Pinpoint the cell where the given text exists, returning its [X, Y] midpoint coordinate. 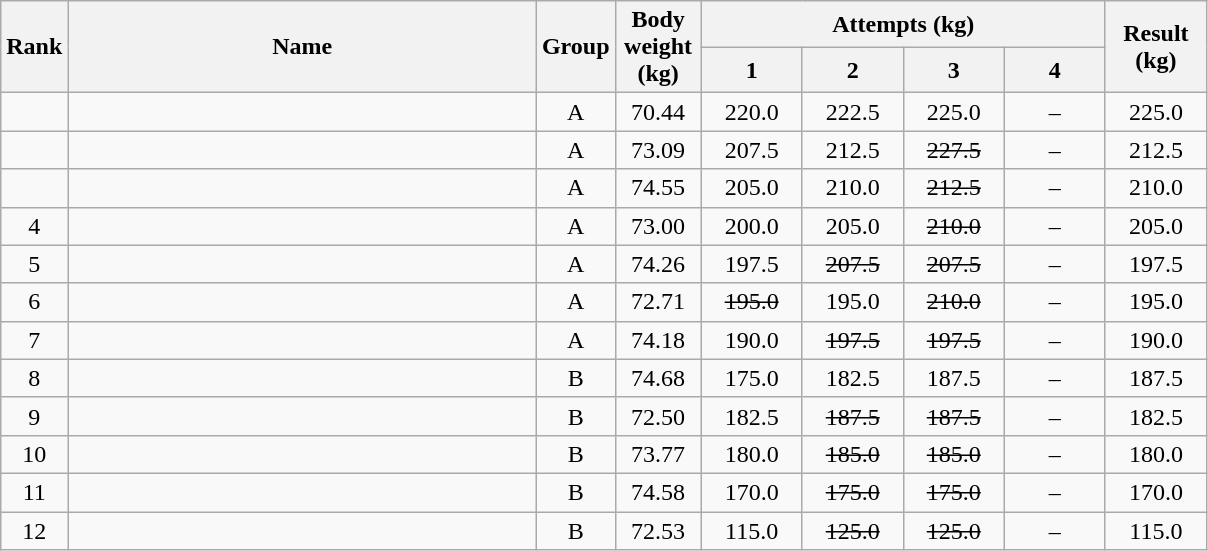
9 [34, 416]
Group [576, 47]
12 [34, 531]
73.00 [658, 226]
6 [34, 302]
1 [752, 70]
70.44 [658, 112]
10 [34, 454]
74.68 [658, 378]
8 [34, 378]
Body weight (kg) [658, 47]
3 [954, 70]
72.50 [658, 416]
Rank [34, 47]
73.09 [658, 150]
73.77 [658, 454]
72.71 [658, 302]
2 [852, 70]
7 [34, 340]
227.5 [954, 150]
Name [302, 47]
74.58 [658, 492]
72.53 [658, 531]
220.0 [752, 112]
200.0 [752, 226]
11 [34, 492]
74.18 [658, 340]
74.55 [658, 188]
Attempts (kg) [903, 24]
5 [34, 264]
74.26 [658, 264]
222.5 [852, 112]
Result (kg) [1156, 47]
